Provide the (x, y) coordinate of the cell's center where the given text is located.  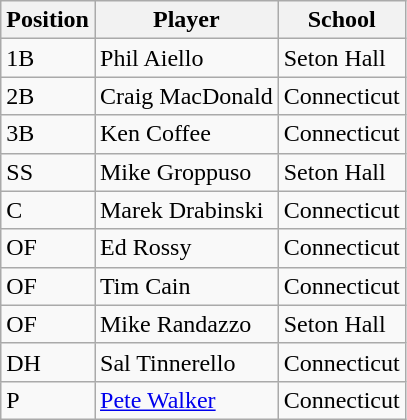
P (48, 400)
2B (48, 96)
C (48, 210)
Mike Groppuso (186, 172)
Player (186, 20)
Marek Drabinski (186, 210)
Craig MacDonald (186, 96)
Sal Tinnerello (186, 362)
SS (48, 172)
Phil Aiello (186, 58)
3B (48, 134)
1B (48, 58)
Ken Coffee (186, 134)
School (342, 20)
Mike Randazzo (186, 324)
Position (48, 20)
Tim Cain (186, 286)
Ed Rossy (186, 248)
DH (48, 362)
Pete Walker (186, 400)
